Scan for the cell matching the given text and deliver its (X, Y) coordinate at center. 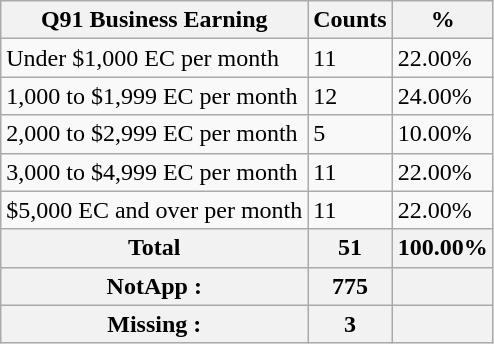
100.00% (442, 248)
3,000 to $4,999 EC per month (154, 172)
% (442, 20)
12 (350, 96)
Missing : (154, 324)
3 (350, 324)
775 (350, 286)
Under $1,000 EC per month (154, 58)
1,000 to $1,999 EC per month (154, 96)
$5,000 EC and over per month (154, 210)
2,000 to $2,999 EC per month (154, 134)
51 (350, 248)
10.00% (442, 134)
24.00% (442, 96)
Q91 Business Earning (154, 20)
Total (154, 248)
NotApp : (154, 286)
Counts (350, 20)
5 (350, 134)
